Capture the cell that displays the provided text and extract its (X, Y) central coordinate. 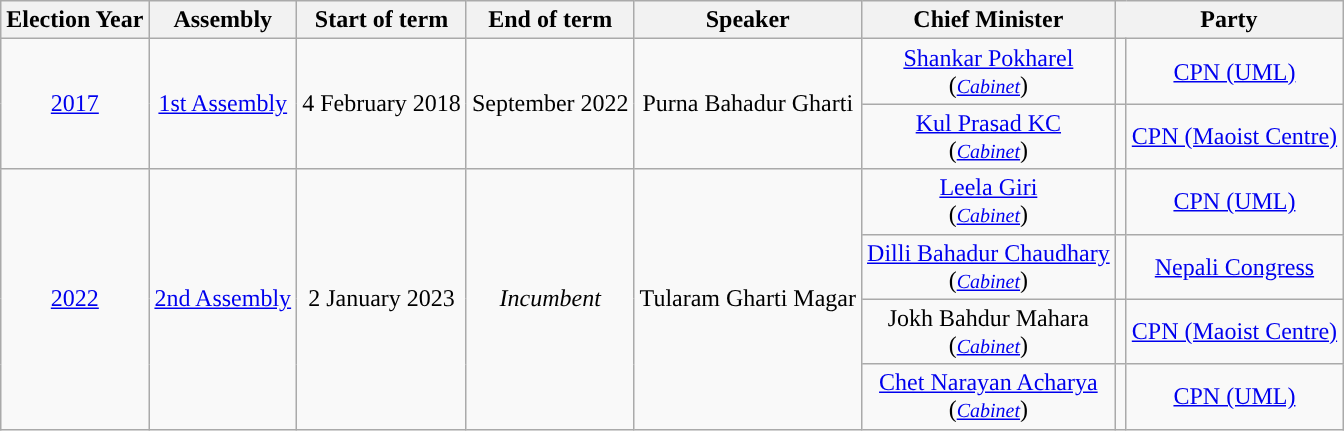
Speaker (748, 20)
Leela Giri(Cabinet) (989, 202)
2 January 2023 (382, 299)
Kul Prasad KC(Cabinet) (989, 136)
Party (1228, 20)
2nd Assembly (223, 299)
Dilli Bahadur Chaudhary(Cabinet) (989, 266)
4 February 2018 (382, 104)
Tularam Gharti Magar (748, 299)
Jokh Bahdur Mahara(Cabinet) (989, 332)
Chief Minister (989, 20)
Assembly (223, 20)
Incumbent (550, 299)
Nepali Congress (1234, 266)
Election Year (75, 20)
Chet Narayan Acharya(Cabinet) (989, 396)
2022 (75, 299)
Start of term (382, 20)
2017 (75, 104)
September 2022 (550, 104)
Shankar Pokharel(Cabinet) (989, 72)
Purna Bahadur Gharti (748, 104)
1st Assembly (223, 104)
End of term (550, 20)
